From the cell containing the given text, extract its center point as (X, Y) coordinate. 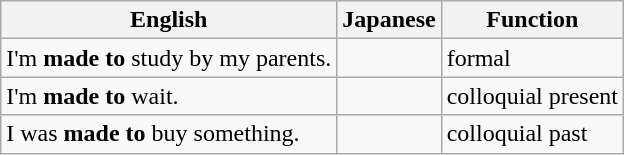
colloquial present (532, 96)
I'm made to study by my parents. (169, 58)
English (169, 20)
colloquial past (532, 134)
formal (532, 58)
I'm made to wait. (169, 96)
I was made to buy something. (169, 134)
Japanese (389, 20)
Function (532, 20)
